Identify which cell holds the provided text, then report its [x, y] central coordinate. 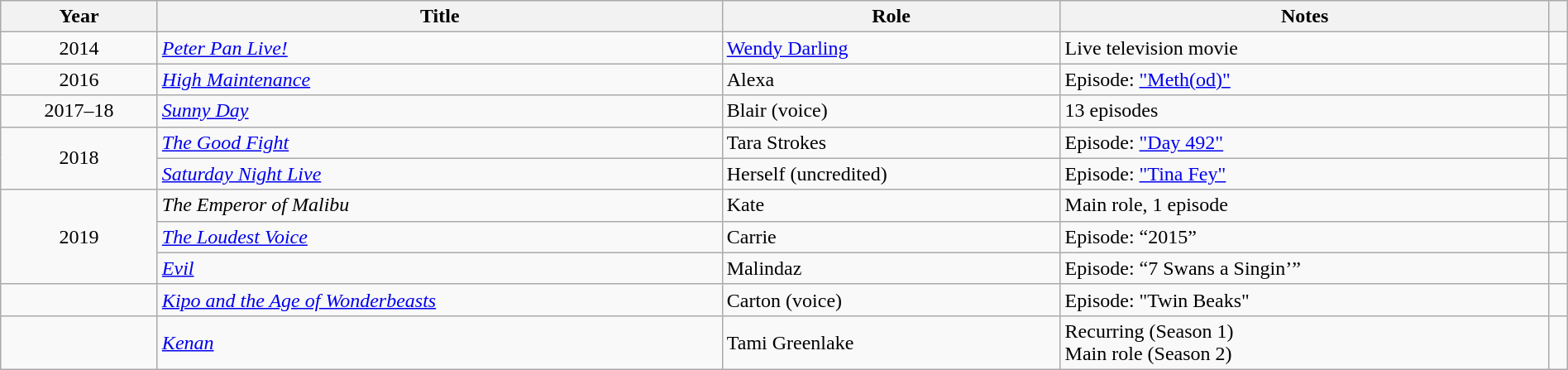
The Good Fight [440, 142]
2018 [79, 158]
Episode: "Twin Beaks" [1305, 300]
Kate [892, 205]
Episode: “7 Swans a Singin’” [1305, 268]
Episode: "Tina Fey" [1305, 174]
Episode: "Meth(od)" [1305, 79]
Tara Strokes [892, 142]
Tami Greenlake [892, 343]
Alexa [892, 79]
Blair (voice) [892, 111]
Kenan [440, 343]
Notes [1305, 17]
Year [79, 17]
Role [892, 17]
The Emperor of Malibu [440, 205]
Wendy Darling [892, 48]
13 episodes [1305, 111]
2019 [79, 237]
Carrie [892, 237]
The Loudest Voice [440, 237]
2014 [79, 48]
Title [440, 17]
Episode: “2015” [1305, 237]
Malindaz [892, 268]
Evil [440, 268]
Live television movie [1305, 48]
Sunny Day [440, 111]
Episode: "Day 492" [1305, 142]
High Maintenance [440, 79]
2017–18 [79, 111]
Carton (voice) [892, 300]
Peter Pan Live! [440, 48]
2016 [79, 79]
Saturday Night Live [440, 174]
Kipo and the Age of Wonderbeasts [440, 300]
Main role, 1 episode [1305, 205]
Recurring (Season 1)Main role (Season 2) [1305, 343]
Herself (uncredited) [892, 174]
